Return the (x, y) coordinate for the center point of the cell that contains the specified text.  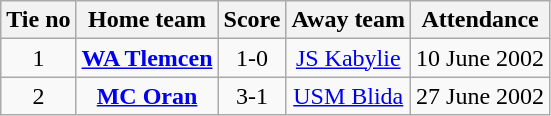
JS Kabylie (348, 58)
Home team (147, 20)
2 (38, 96)
Away team (348, 20)
1 (38, 58)
MC Oran (147, 96)
27 June 2002 (480, 96)
3-1 (252, 96)
10 June 2002 (480, 58)
WA Tlemcen (147, 58)
Tie no (38, 20)
USM Blida (348, 96)
Attendance (480, 20)
Score (252, 20)
1-0 (252, 58)
